Return the (X, Y) coordinate for the center point of the cell that contains the specified text.  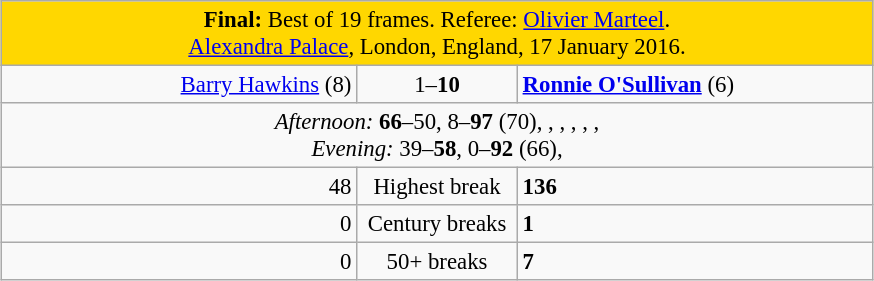
1 (695, 224)
7 (695, 262)
48 (179, 187)
136 (695, 187)
Highest break (438, 187)
Ronnie O'Sullivan (6) (695, 85)
50+ breaks (438, 262)
Final: Best of 19 frames. Referee: Olivier Marteel.Alexandra Palace, London, England, 17 January 2016. (437, 34)
Afternoon: 66–50, 8–97 (70), , , , , , Evening: 39–58, 0–92 (66), (437, 136)
1–10 (438, 85)
Barry Hawkins (8) (179, 85)
Century breaks (438, 224)
